From the cell containing the given text, extract its center point as [x, y] coordinate. 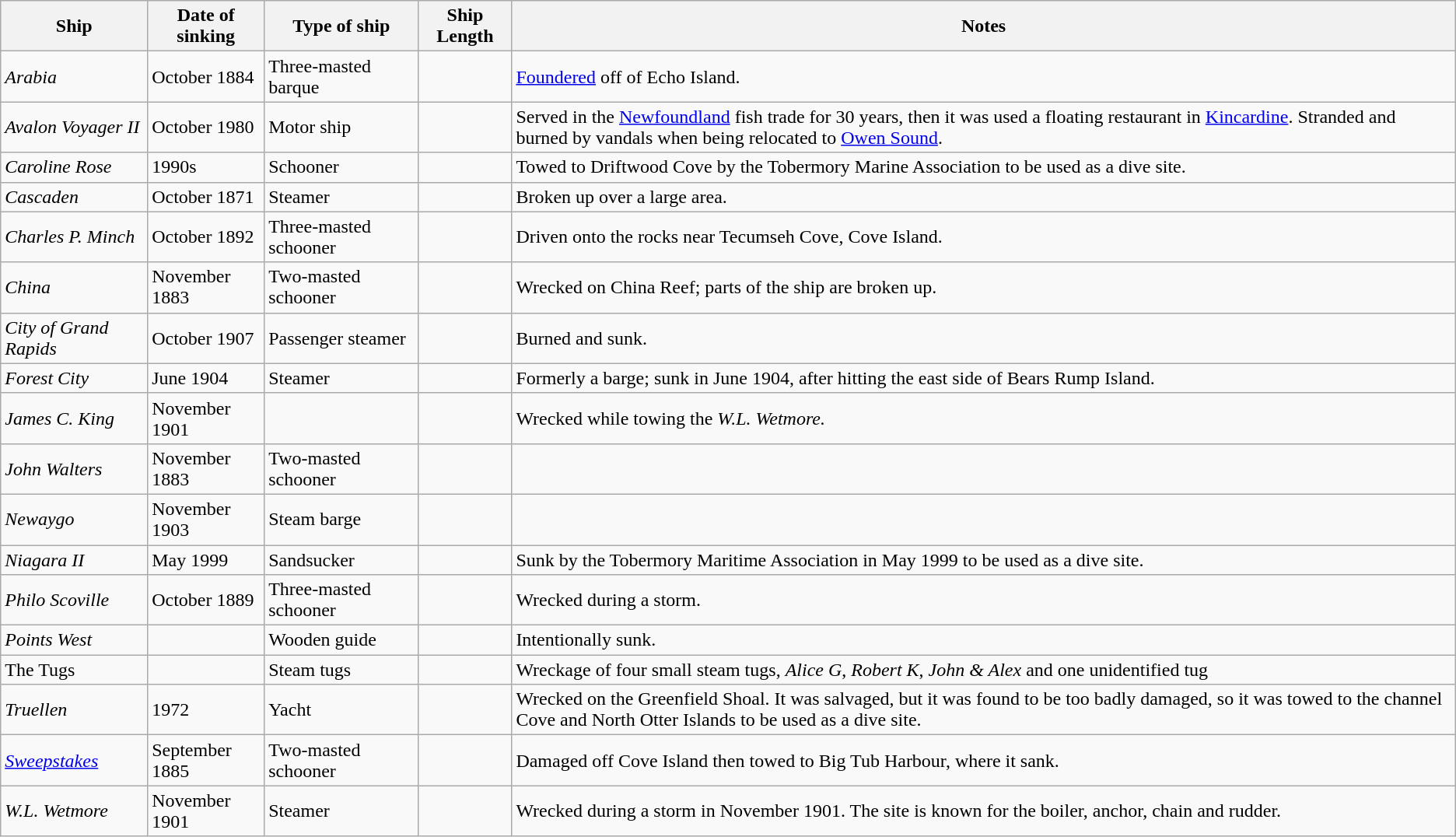
November 1903 [206, 520]
Wrecked on China Reef; parts of the ship are broken up. [983, 288]
Newaygo [75, 520]
Sandsucker [341, 559]
Arabia [75, 76]
Foundered off of Echo Island. [983, 76]
Type of ship [341, 26]
Points West [75, 640]
May 1999 [206, 559]
Wrecked during a storm in November 1901. The site is known for the boiler, anchor, chain and rudder. [983, 811]
Avalon Voyager II [75, 128]
Wreckage of four small steam tugs, Alice G, Robert K, John & Alex and one unidentified tug [983, 670]
Damaged off Cove Island then towed to Big Tub Harbour, where it sank. [983, 761]
Wooden guide [341, 640]
Passenger steamer [341, 338]
Towed to Driftwood Cove by the Tobermory Marine Association to be used as a dive site. [983, 167]
Steam barge [341, 520]
1972 [206, 709]
Sunk by the Tobermory Maritime Association in May 1999 to be used as a dive site. [983, 559]
Intentionally sunk. [983, 640]
Notes [983, 26]
October 1884 [206, 76]
Charles P. Minch [75, 236]
Driven onto the rocks near Tecumseh Cove, Cove Island. [983, 236]
W.L. Wetmore [75, 811]
Caroline Rose [75, 167]
China [75, 288]
Ship [75, 26]
Formerly a barge; sunk in June 1904, after hitting the east side of Bears Rump Island. [983, 378]
October 1871 [206, 197]
Wrecked while towing the W.L. Wetmore. [983, 418]
Steam tugs [341, 670]
Ship Length [465, 26]
Yacht [341, 709]
Niagara II [75, 559]
Broken up over a large area. [983, 197]
June 1904 [206, 378]
Cascaden [75, 197]
Wrecked during a storm. [983, 601]
Date of sinking [206, 26]
Burned and sunk. [983, 338]
The Tugs [75, 670]
Forest City [75, 378]
Philo Scoville [75, 601]
October 1892 [206, 236]
1990s [206, 167]
October 1889 [206, 601]
John Walters [75, 468]
James C. King [75, 418]
September 1885 [206, 761]
October 1907 [206, 338]
City of Grand Rapids [75, 338]
Three-masted barque [341, 76]
Motor ship [341, 128]
Truellen [75, 709]
October 1980 [206, 128]
Sweepstakes [75, 761]
Schooner [341, 167]
